Detect which cell encompasses the target text, then output its (x, y) center coordinate. 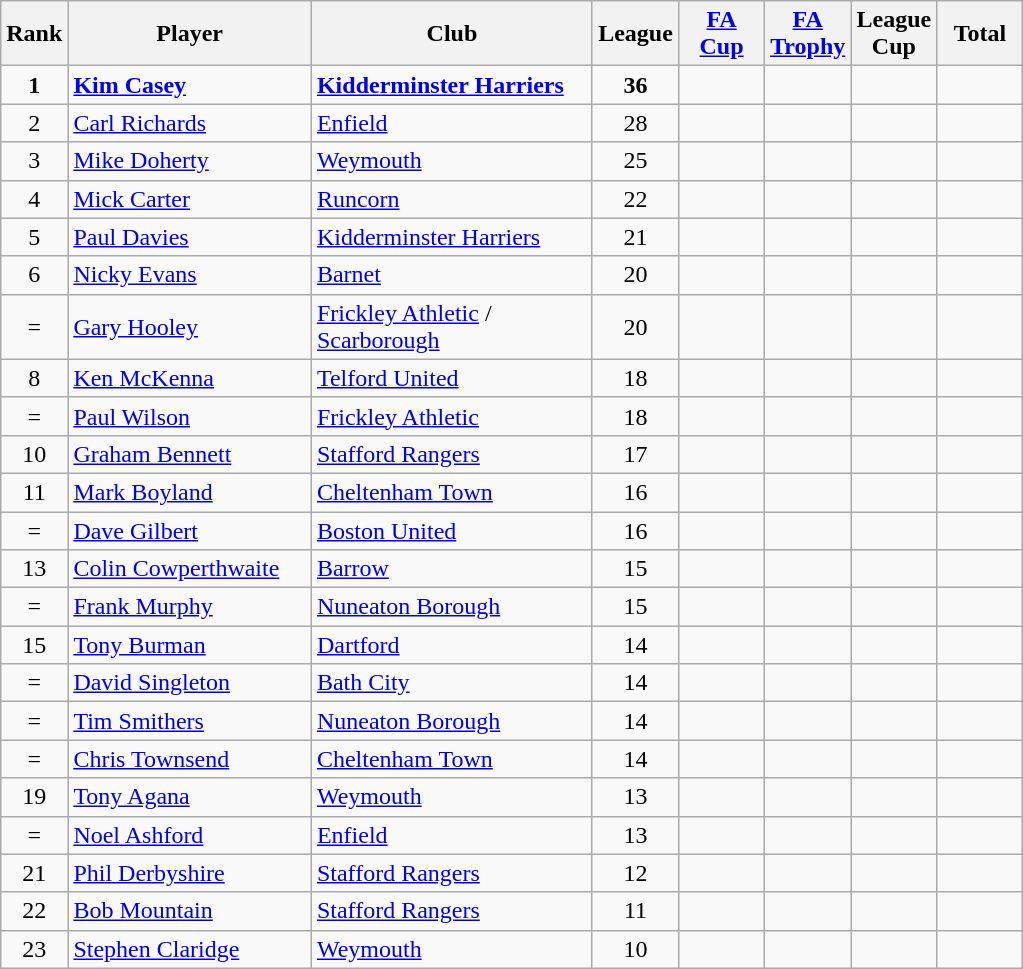
Barrow (452, 569)
12 (635, 873)
Frickley Athletic (452, 416)
Tony Burman (190, 645)
17 (635, 454)
Dave Gilbert (190, 531)
25 (635, 161)
3 (34, 161)
Stephen Claridge (190, 949)
Telford United (452, 378)
League Cup (894, 34)
Colin Cowperthwaite (190, 569)
Graham Bennett (190, 454)
Tim Smithers (190, 721)
Frickley Athletic / Scarborough (452, 326)
Barnet (452, 275)
6 (34, 275)
Gary Hooley (190, 326)
Ken McKenna (190, 378)
Tony Agana (190, 797)
19 (34, 797)
Bath City (452, 683)
Paul Wilson (190, 416)
FA Trophy (808, 34)
Player (190, 34)
Phil Derbyshire (190, 873)
4 (34, 199)
36 (635, 85)
2 (34, 123)
Nicky Evans (190, 275)
28 (635, 123)
Mike Doherty (190, 161)
Dartford (452, 645)
Bob Mountain (190, 911)
David Singleton (190, 683)
Noel Ashford (190, 835)
Runcorn (452, 199)
Kim Casey (190, 85)
FA Cup (722, 34)
Club (452, 34)
1 (34, 85)
Carl Richards (190, 123)
Chris Townsend (190, 759)
Rank (34, 34)
Boston United (452, 531)
Total (980, 34)
Mick Carter (190, 199)
League (635, 34)
8 (34, 378)
Frank Murphy (190, 607)
Paul Davies (190, 237)
23 (34, 949)
Mark Boyland (190, 492)
5 (34, 237)
